Return the (X, Y) coordinate for the center point of the cell that contains the specified text.  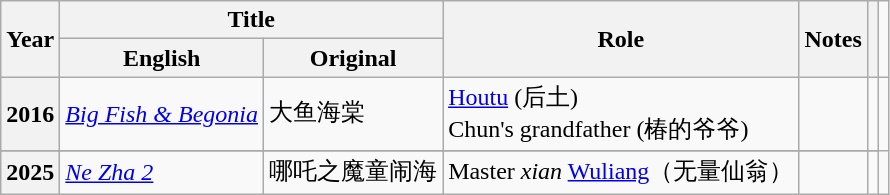
Title (252, 20)
Role (621, 39)
Big Fish & Begonia (162, 114)
大鱼海棠 (354, 114)
Houtu (后土)Chun's grandfather (椿的爷爷) (621, 114)
2016 (30, 114)
English (162, 58)
Ne Zha 2 (162, 172)
哪吒之魔童闹海 (354, 172)
Year (30, 39)
Master xian Wuliang（无量仙翁） (621, 172)
Notes (833, 39)
Original (354, 58)
2025 (30, 172)
